Output the (x, y) coordinate of the center of the cell containing the given text.  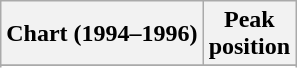
Chart (1994–1996) (102, 34)
Peak position (249, 34)
